Scan for the cell matching the given text and deliver its (X, Y) coordinate at center. 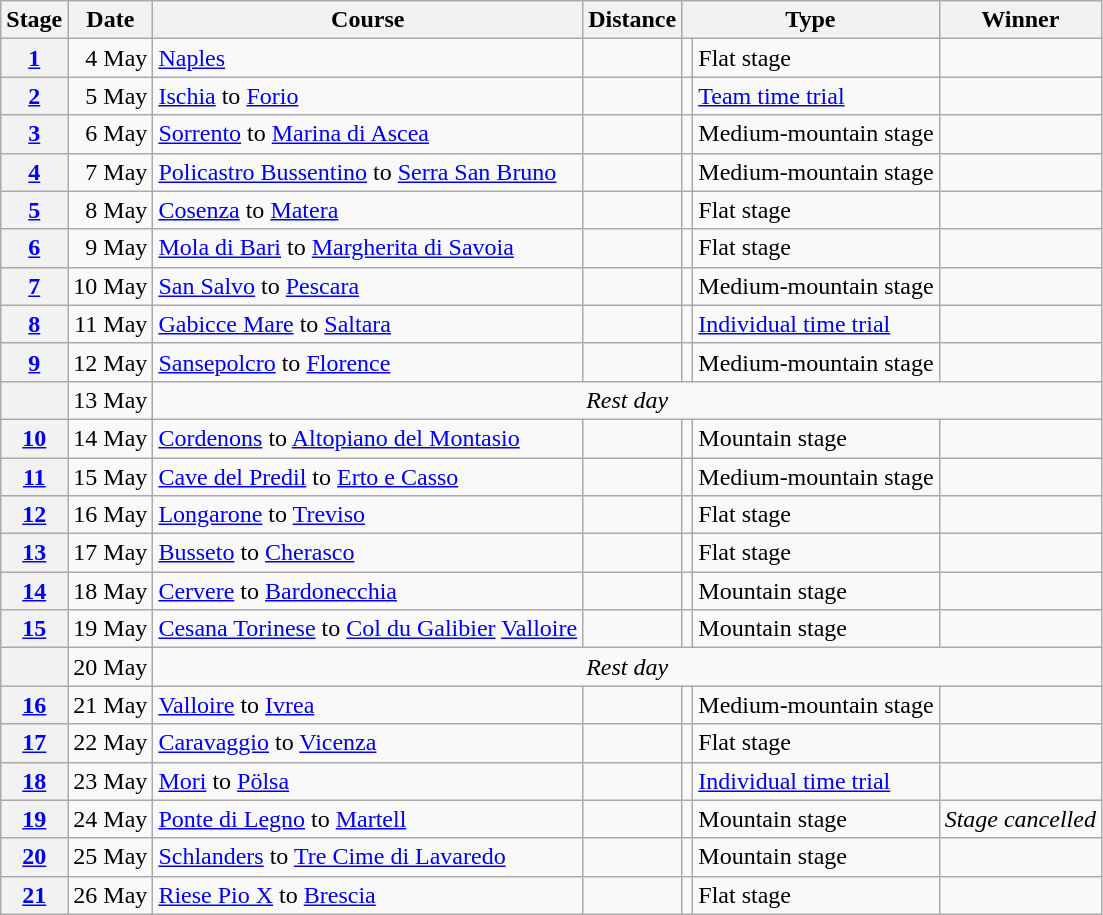
Sorrento to Marina di Ascea (368, 134)
19 May (110, 629)
14 (34, 591)
12 (34, 515)
7 (34, 286)
Winner (1020, 20)
22 May (110, 743)
Gabicce Mare to Saltara (368, 324)
Team time trial (816, 96)
13 May (110, 400)
Ischia to Forio (368, 96)
13 (34, 553)
11 May (110, 324)
19 (34, 819)
16 May (110, 515)
Naples (368, 58)
Type (810, 20)
Mola di Bari to Margherita di Savoia (368, 248)
18 May (110, 591)
21 (34, 895)
Date (110, 20)
26 May (110, 895)
2 (34, 96)
Mori to Pölsa (368, 781)
21 May (110, 705)
Cave del Predil to Erto e Casso (368, 477)
6 May (110, 134)
15 (34, 629)
Riese Pio X to Brescia (368, 895)
Stage (34, 20)
8 (34, 324)
20 May (110, 667)
Policastro Bussentino to Serra San Bruno (368, 172)
1 (34, 58)
Stage cancelled (1020, 819)
Longarone to Treviso (368, 515)
23 May (110, 781)
Cosenza to Matera (368, 210)
Caravaggio to Vicenza (368, 743)
Valloire to Ivrea (368, 705)
14 May (110, 438)
10 May (110, 286)
9 May (110, 248)
Cervere to Bardonecchia (368, 591)
Distance (632, 20)
Course (368, 20)
9 (34, 362)
25 May (110, 857)
Ponte di Legno to Martell (368, 819)
17 (34, 743)
4 May (110, 58)
Cesana Torinese to Col du Galibier Valloire (368, 629)
5 (34, 210)
11 (34, 477)
15 May (110, 477)
5 May (110, 96)
24 May (110, 819)
Cordenons to Altopiano del Montasio (368, 438)
3 (34, 134)
San Salvo to Pescara (368, 286)
18 (34, 781)
12 May (110, 362)
Schlanders to Tre Cime di Lavaredo (368, 857)
7 May (110, 172)
Sansepolcro to Florence (368, 362)
17 May (110, 553)
16 (34, 705)
Busseto to Cherasco (368, 553)
6 (34, 248)
10 (34, 438)
20 (34, 857)
8 May (110, 210)
4 (34, 172)
